Detect which cell encompasses the target text, then output its (x, y) center coordinate. 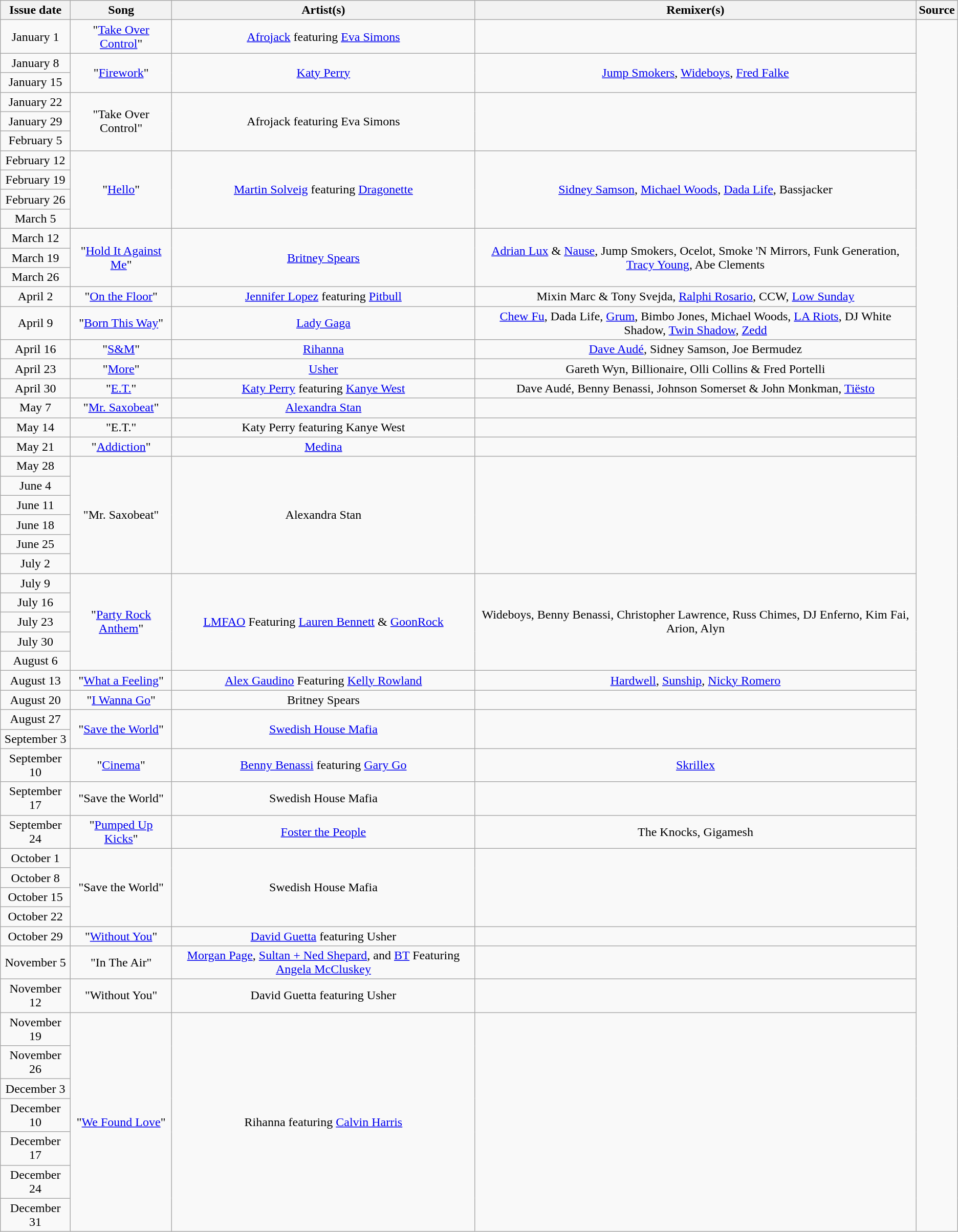
August 13 (36, 680)
October 15 (36, 897)
Hardwell, Sunship, Nicky Romero (695, 680)
Skrillex (695, 765)
September 17 (36, 798)
June 4 (36, 486)
April 30 (36, 388)
January 29 (36, 121)
February 19 (36, 180)
"Cinema" (121, 765)
The Knocks, Gigamesh (695, 832)
May 7 (36, 408)
Mixin Marc & Tony Svejda, Ralphi Rosario, CCW, Low Sunday (695, 297)
November 19 (36, 1029)
February 5 (36, 141)
Rihanna featuring Calvin Harris (323, 1122)
Source (937, 10)
"Born This Way" (121, 323)
January 15 (36, 82)
April 23 (36, 369)
Gareth Wyn, Billionaire, Olli Collins & Fred Portelli (695, 369)
"On the Floor" (121, 297)
March 12 (36, 238)
"Party Rock Anthem" (121, 622)
November 26 (36, 1062)
December 31 (36, 1215)
October 8 (36, 877)
Wideboys, Benny Benassi, Christopher Lawrence, Russ Chimes, DJ Enferno, Kim Fai, Arion, Alyn (695, 622)
December 10 (36, 1115)
July 9 (36, 583)
Issue date (36, 10)
June 25 (36, 544)
October 1 (36, 858)
"Firework" (121, 73)
April 16 (36, 349)
Jennifer Lopez featuring Pitbull (323, 297)
"Hold It Against Me" (121, 257)
May 14 (36, 427)
Song (121, 10)
Katy Perry (323, 73)
September 10 (36, 765)
Chew Fu, Dada Life, Grum, Bimbo Jones, Michael Woods, LA Riots, DJ White Shadow, Twin Shadow, Zedd (695, 323)
Remixer(s) (695, 10)
December 3 (36, 1089)
September 24 (36, 832)
January 1 (36, 37)
"What a Feeling" (121, 680)
"Hello" (121, 189)
January 22 (36, 102)
February 26 (36, 199)
March 19 (36, 257)
"Addiction" (121, 447)
July 23 (36, 622)
August 27 (36, 719)
Alex Gaudino Featuring Kelly Rowland (323, 680)
April 2 (36, 297)
Adrian Lux & Nause, Jump Smokers, Ocelot, Smoke 'N Mirrors, Funk Generation, Tracy Young, Abe Clements (695, 257)
October 29 (36, 936)
Sidney Samson, Michael Woods, Dada Life, Bassjacker (695, 189)
March 26 (36, 277)
July 30 (36, 642)
Dave Audé, Benny Benassi, Johnson Somerset & John Monkman, Tiësto (695, 388)
Lady Gaga (323, 323)
October 22 (36, 916)
Dave Audé, Sidney Samson, Joe Bermudez (695, 349)
Rihanna (323, 349)
Benny Benassi featuring Gary Go (323, 765)
Martin Solveig featuring Dragonette (323, 189)
"More" (121, 369)
November 5 (36, 963)
May 28 (36, 466)
July 2 (36, 563)
April 9 (36, 323)
December 17 (36, 1148)
"In The Air" (121, 963)
"We Found Love" (121, 1122)
Morgan Page, Sultan + Ned Shepard, and BT Featuring Angela McCluskey (323, 963)
Usher (323, 369)
August 6 (36, 661)
Medina (323, 447)
May 21 (36, 447)
Jump Smokers, Wideboys, Fred Falke (695, 73)
"S&M" (121, 349)
June 11 (36, 505)
August 20 (36, 700)
December 24 (36, 1182)
November 12 (36, 996)
January 8 (36, 63)
Artist(s) (323, 10)
"Pumped Up Kicks" (121, 832)
February 12 (36, 160)
Foster the People (323, 832)
June 18 (36, 524)
March 5 (36, 218)
July 16 (36, 603)
September 3 (36, 739)
"I Wanna Go" (121, 700)
LMFAO Featuring Lauren Bennett & GoonRock (323, 622)
